From the cell containing the given text, extract its center point as (x, y) coordinate. 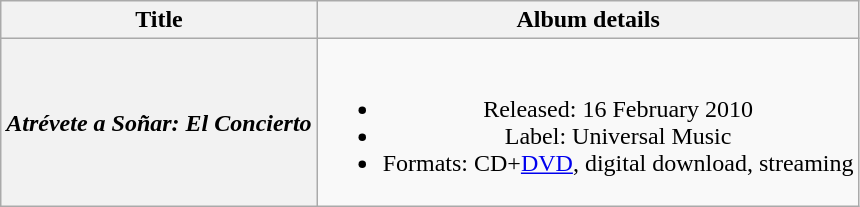
Title (159, 20)
Atrévete a Soñar: El Concierto (159, 122)
Album details (588, 20)
Released: 16 February 2010Label: Universal MusicFormats: CD+DVD, digital download, streaming (588, 122)
